Determine the [x, y] coordinate at the center of the cell enclosing the given text.  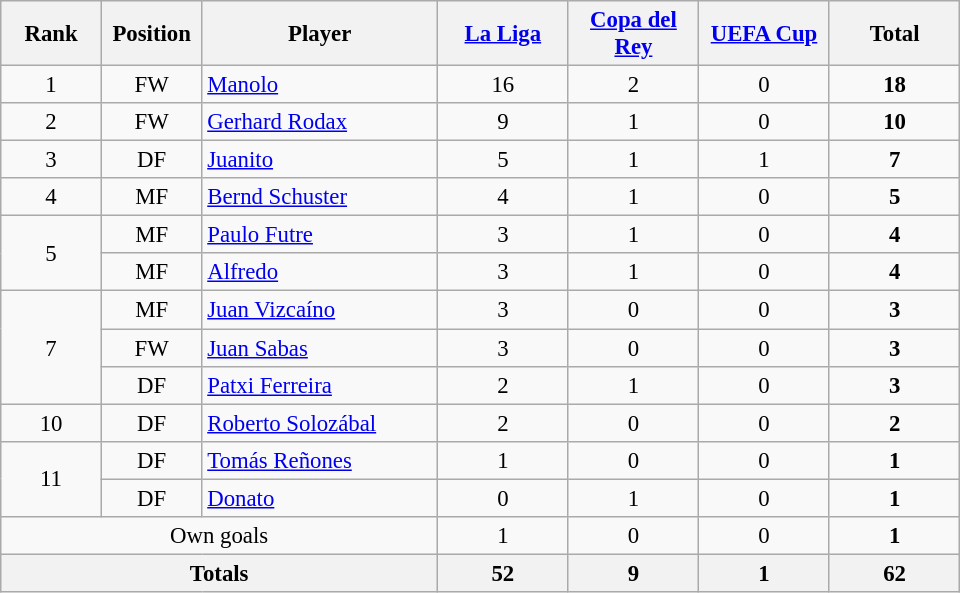
Juanito [320, 160]
Copa del Rey [634, 34]
Juan Vizcaíno [320, 310]
18 [894, 85]
Paulo Futre [320, 235]
UEFA Cup [764, 34]
Donato [320, 498]
11 [52, 478]
Gerhard Rodax [320, 122]
Alfredo [320, 273]
Player [320, 34]
Juan Sabas [320, 348]
La Liga [504, 34]
Patxi Ferreira [320, 385]
52 [504, 573]
Bernd Schuster [320, 197]
Roberto Solozábal [320, 423]
62 [894, 573]
Own goals [220, 536]
Manolo [320, 85]
16 [504, 85]
Position [152, 34]
Total [894, 34]
Tomás Reñones [320, 460]
Rank [52, 34]
Totals [220, 573]
